Locate the cell with the specified text and output its [X, Y] center coordinate. 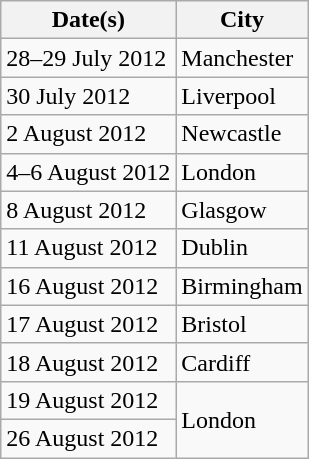
Newcastle [242, 134]
Manchester [242, 58]
19 August 2012 [88, 400]
Dublin [242, 248]
2 August 2012 [88, 134]
30 July 2012 [88, 96]
Bristol [242, 324]
8 August 2012 [88, 210]
18 August 2012 [88, 362]
28–29 July 2012 [88, 58]
Birmingham [242, 286]
Cardiff [242, 362]
17 August 2012 [88, 324]
Glasgow [242, 210]
16 August 2012 [88, 286]
11 August 2012 [88, 248]
Date(s) [88, 20]
4–6 August 2012 [88, 172]
Liverpool [242, 96]
26 August 2012 [88, 438]
City [242, 20]
